Pinpoint the cell where the given text exists, returning its (x, y) midpoint coordinate. 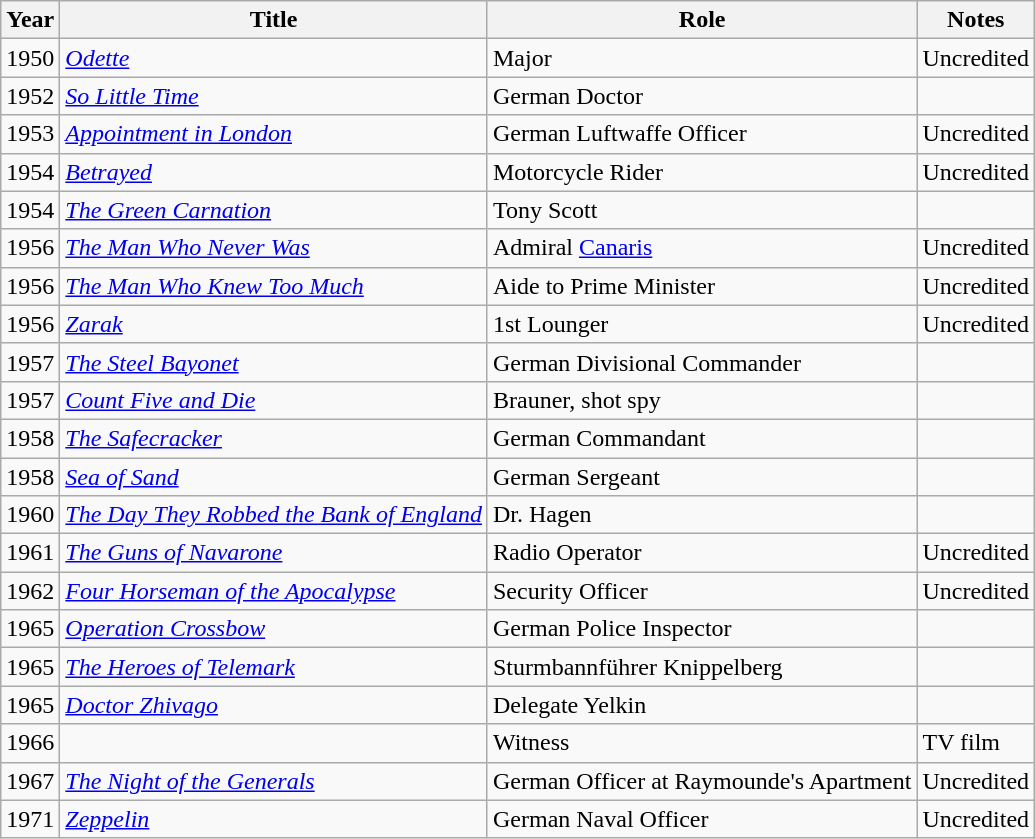
Notes (976, 20)
Motorcycle Rider (702, 172)
1952 (30, 96)
Odette (274, 58)
German Sergeant (702, 477)
German Doctor (702, 96)
Doctor Zhivago (274, 705)
The Day They Robbed the Bank of England (274, 515)
Security Officer (702, 591)
Radio Operator (702, 553)
Zarak (274, 324)
Brauner, shot spy (702, 400)
Operation Crossbow (274, 629)
The Man Who Knew Too Much (274, 286)
Major (702, 58)
1971 (30, 819)
1961 (30, 553)
Year (30, 20)
German Naval Officer (702, 819)
Appointment in London (274, 134)
The Night of the Generals (274, 781)
So Little Time (274, 96)
Witness (702, 743)
Count Five and Die (274, 400)
1967 (30, 781)
Tony Scott (702, 210)
German Commandant (702, 438)
The Heroes of Telemark (274, 667)
Dr. Hagen (702, 515)
Role (702, 20)
1st Lounger (702, 324)
Title (274, 20)
1953 (30, 134)
Sturmbannführer Knippelberg (702, 667)
1950 (30, 58)
The Guns of Navarone (274, 553)
German Luftwaffe Officer (702, 134)
Aide to Prime Minister (702, 286)
TV film (976, 743)
1960 (30, 515)
Four Horseman of the Apocalypse (274, 591)
German Divisional Commander (702, 362)
Admiral Canaris (702, 248)
Delegate Yelkin (702, 705)
Zeppelin (274, 819)
1966 (30, 743)
The Steel Bayonet (274, 362)
Betrayed (274, 172)
German Police Inspector (702, 629)
The Green Carnation (274, 210)
1962 (30, 591)
Sea of Sand (274, 477)
The Man Who Never Was (274, 248)
German Officer at Raymounde's Apartment (702, 781)
The Safecracker (274, 438)
